Output the (x, y) coordinate of the center of the cell containing the given text.  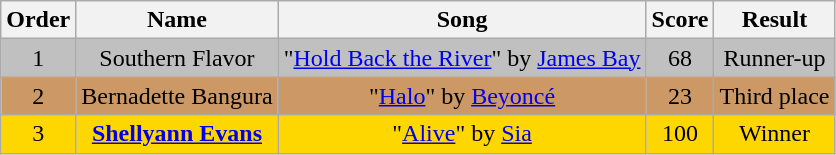
Name (177, 20)
Bernadette Bangura (177, 96)
Southern Flavor (177, 58)
"Alive" by Sia (462, 134)
Shellyann Evans (177, 134)
68 (680, 58)
Result (774, 20)
Winner (774, 134)
Score (680, 20)
1 (38, 58)
100 (680, 134)
"Halo" by Beyoncé (462, 96)
Order (38, 20)
2 (38, 96)
Runner-up (774, 58)
Song (462, 20)
23 (680, 96)
"Hold Back the River" by James Bay (462, 58)
3 (38, 134)
Third place (774, 96)
